Pinpoint the cell where the given text exists, returning its (x, y) midpoint coordinate. 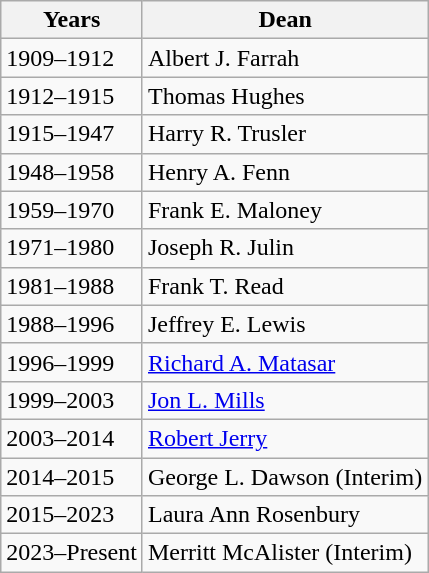
Frank T. Read (284, 286)
2015–2023 (72, 515)
2023–Present (72, 553)
1996–1999 (72, 362)
1909–1912 (72, 58)
Harry R. Trusler (284, 134)
Joseph R. Julin (284, 248)
Merritt McAlister (Interim) (284, 553)
1948–1958 (72, 172)
Robert Jerry (284, 438)
2014–2015 (72, 477)
Dean (284, 20)
Jeffrey E. Lewis (284, 324)
1988–1996 (72, 324)
1981–1988 (72, 286)
2003–2014 (72, 438)
Frank E. Maloney (284, 210)
1971–1980 (72, 248)
1959–1970 (72, 210)
Laura Ann Rosenbury (284, 515)
1999–2003 (72, 400)
1912–1915 (72, 96)
Years (72, 20)
Albert J. Farrah (284, 58)
1915–1947 (72, 134)
George L. Dawson (Interim) (284, 477)
Thomas Hughes (284, 96)
Henry A. Fenn (284, 172)
Richard A. Matasar (284, 362)
Jon L. Mills (284, 400)
